Detect which cell encompasses the target text, then output its [X, Y] center coordinate. 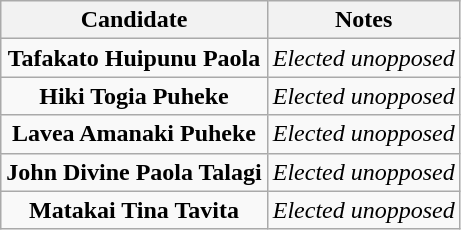
Notes [364, 20]
John Divine Paola Talagi [134, 172]
Candidate [134, 20]
Tafakato Huipunu Paola [134, 58]
Hiki Togia Puheke [134, 96]
Lavea Amanaki Puheke [134, 134]
Matakai Tina Tavita [134, 210]
